Determine the [X, Y] coordinate at the center of the cell enclosing the given text.  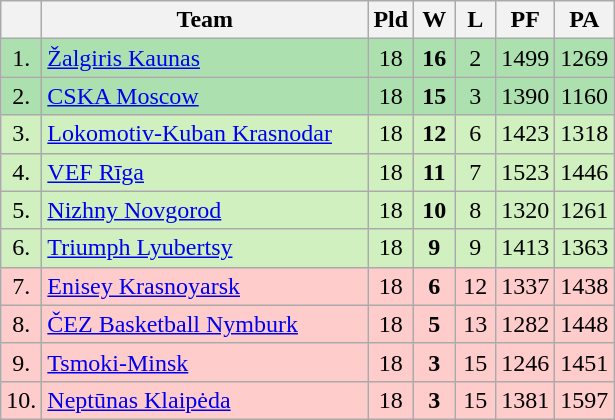
10. [22, 400]
Pld [391, 20]
PF [526, 20]
1318 [584, 134]
4. [22, 172]
1438 [584, 286]
1160 [584, 96]
1363 [584, 248]
Enisey Krasnoyarsk [205, 286]
W [434, 20]
Triumph Lyubertsy [205, 248]
3. [22, 134]
2 [476, 58]
1423 [526, 134]
1499 [526, 58]
2. [22, 96]
Žalgiris Kaunas [205, 58]
7. [22, 286]
1261 [584, 210]
VEF Rīga [205, 172]
1597 [584, 400]
5 [434, 324]
1246 [526, 362]
1282 [526, 324]
1446 [584, 172]
L [476, 20]
Neptūnas Klaipėda [205, 400]
1. [22, 58]
Nizhny Novgorod [205, 210]
6. [22, 248]
5. [22, 210]
1381 [526, 400]
16 [434, 58]
11 [434, 172]
9. [22, 362]
Team [205, 20]
10 [434, 210]
CSKA Moscow [205, 96]
1451 [584, 362]
1413 [526, 248]
1523 [526, 172]
1337 [526, 286]
1320 [526, 210]
8. [22, 324]
1390 [526, 96]
8 [476, 210]
Lokomotiv-Kuban Krasnodar [205, 134]
ČEZ Basketball Nymburk [205, 324]
13 [476, 324]
1269 [584, 58]
Tsmoki-Minsk [205, 362]
1448 [584, 324]
7 [476, 172]
PA [584, 20]
